From the cell containing the given text, extract its center point as [X, Y] coordinate. 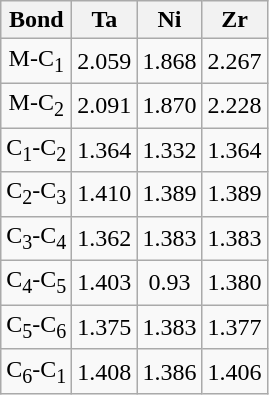
1.406 [234, 371]
Zr [234, 20]
C4-C5 [36, 283]
C5-C6 [36, 327]
2.228 [234, 105]
1.332 [170, 150]
M-C1 [36, 61]
C6-C1 [36, 371]
1.870 [170, 105]
2.267 [234, 61]
Bond [36, 20]
C3-C4 [36, 238]
1.408 [104, 371]
M-C2 [36, 105]
Ni [170, 20]
0.93 [170, 283]
1.375 [104, 327]
Ta [104, 20]
C1-C2 [36, 150]
1.380 [234, 283]
1.362 [104, 238]
1.403 [104, 283]
2.059 [104, 61]
1.377 [234, 327]
1.410 [104, 194]
2.091 [104, 105]
C2-C3 [36, 194]
1.386 [170, 371]
1.868 [170, 61]
